For the text-containing cell, return its midpoint in (X, Y) coordinate format. 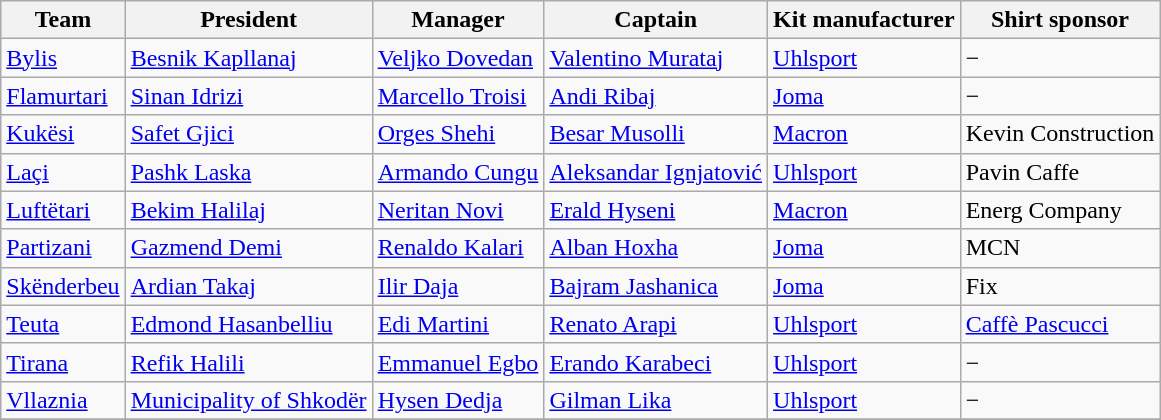
Team (63, 20)
Shirt sponsor (1060, 20)
Edi Martini (458, 324)
Ardian Takaj (248, 286)
Bajram Jashanica (656, 286)
Kit manufacturer (864, 20)
Flamurtari (63, 96)
Teuta (63, 324)
Tirana (63, 362)
Kukësi (63, 134)
Gilman Lika (656, 400)
Valentino Murataj (656, 58)
Besar Musolli (656, 134)
Laçi (63, 172)
Kevin Construction (1060, 134)
Orges Shehi (458, 134)
Municipality of Shkodër (248, 400)
Captain (656, 20)
Hysen Dedja (458, 400)
Andi Ribaj (656, 96)
Veljko Dovedan (458, 58)
Pashk Laska (248, 172)
Energ Company (1060, 210)
Armando Cungu (458, 172)
Bylis (63, 58)
Sinan Idrizi (248, 96)
Besnik Kapllanaj (248, 58)
Pavin Caffe (1060, 172)
Manager (458, 20)
Fix (1060, 286)
Refik Halili (248, 362)
Luftëtari (63, 210)
President (248, 20)
Vllaznia (63, 400)
Renato Arapi (656, 324)
Ilir Daja (458, 286)
Edmond Hasanbelliu (248, 324)
Erando Karabeci (656, 362)
MCN (1060, 248)
Emmanuel Egbo (458, 362)
Gazmend Demi (248, 248)
Safet Gjici (248, 134)
Aleksandar Ignjatović (656, 172)
Bekim Halilaj (248, 210)
Renaldo Kalari (458, 248)
Caffè Pascucci (1060, 324)
Erald Hyseni (656, 210)
Marcello Troisi (458, 96)
Neritan Novi (458, 210)
Skënderbeu (63, 286)
Partizani (63, 248)
Alban Hoxha (656, 248)
